Return the [X, Y] coordinate for the center point of the cell that contains the specified text.  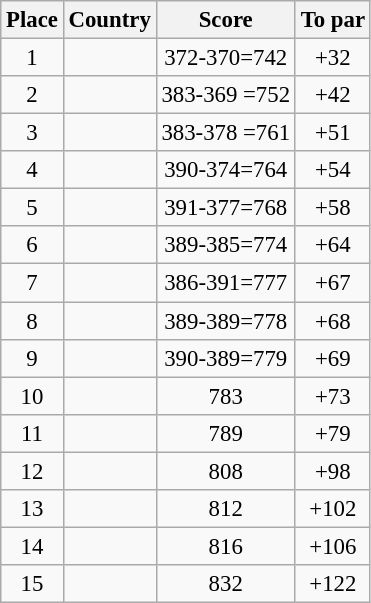
+67 [332, 283]
Score [226, 20]
11 [32, 433]
4 [32, 170]
To par [332, 20]
391-377=768 [226, 208]
372-370=742 [226, 58]
12 [32, 471]
783 [226, 396]
390-389=779 [226, 358]
13 [32, 509]
808 [226, 471]
386-391=777 [226, 283]
+73 [332, 396]
+58 [332, 208]
389-389=778 [226, 321]
2 [32, 95]
Country [110, 20]
7 [32, 283]
8 [32, 321]
10 [32, 396]
5 [32, 208]
389-385=774 [226, 245]
+42 [332, 95]
812 [226, 509]
+102 [332, 509]
1 [32, 58]
Place [32, 20]
+32 [332, 58]
+98 [332, 471]
+54 [332, 170]
+69 [332, 358]
14 [32, 546]
6 [32, 245]
816 [226, 546]
3 [32, 133]
+64 [332, 245]
+68 [332, 321]
+106 [332, 546]
383-378 =761 [226, 133]
+122 [332, 584]
+79 [332, 433]
789 [226, 433]
390-374=764 [226, 170]
9 [32, 358]
383-369 =752 [226, 95]
832 [226, 584]
+51 [332, 133]
15 [32, 584]
